For the text-containing cell, return its midpoint in [X, Y] coordinate format. 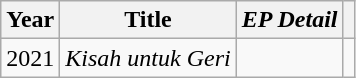
Title [148, 20]
2021 [30, 58]
Year [30, 20]
EP Detail [290, 20]
Kisah untuk Geri [148, 58]
